Find where the given text appears and provide that cell's center as [X, Y] coordinate. 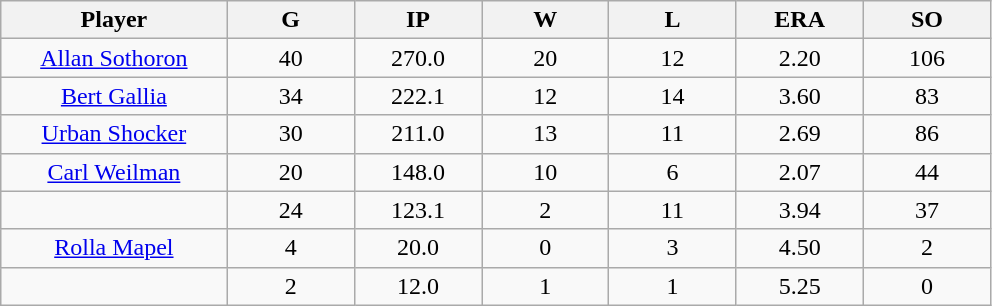
6 [672, 172]
2.69 [800, 134]
Rolla Mapel [114, 248]
222.1 [418, 96]
Urban Shocker [114, 134]
L [672, 20]
12.0 [418, 286]
30 [290, 134]
ERA [800, 20]
G [290, 20]
3 [672, 248]
211.0 [418, 134]
20.0 [418, 248]
40 [290, 58]
2.07 [800, 172]
5.25 [800, 286]
86 [926, 134]
37 [926, 210]
4 [290, 248]
83 [926, 96]
34 [290, 96]
14 [672, 96]
148.0 [418, 172]
24 [290, 210]
Player [114, 20]
4.50 [800, 248]
13 [546, 134]
Bert Gallia [114, 96]
270.0 [418, 58]
W [546, 20]
10 [546, 172]
SO [926, 20]
Carl Weilman [114, 172]
IP [418, 20]
3.60 [800, 96]
3.94 [800, 210]
106 [926, 58]
44 [926, 172]
123.1 [418, 210]
2.20 [800, 58]
Allan Sothoron [114, 58]
